Pinpoint the cell where the given text exists, returning its [X, Y] midpoint coordinate. 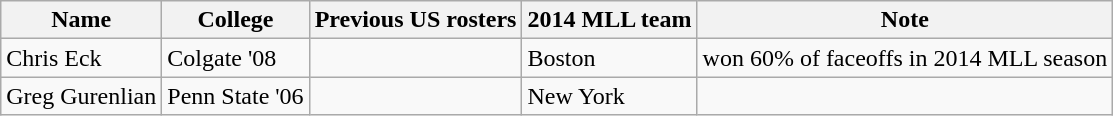
Previous US rosters [416, 20]
College [236, 20]
won 60% of faceoffs in 2014 MLL season [905, 58]
Penn State '06 [236, 96]
Boston [610, 58]
Greg Gurenlian [82, 96]
Chris Eck [82, 58]
Note [905, 20]
2014 MLL team [610, 20]
New York [610, 96]
Name [82, 20]
Colgate '08 [236, 58]
